Detect which cell encompasses the target text, then output its [x, y] center coordinate. 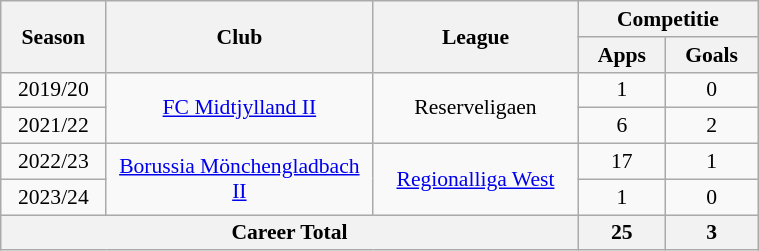
Season [54, 36]
2021/22 [54, 126]
Regionalliga West [476, 180]
Borussia Mönchengladbach II [240, 180]
Goals [711, 55]
2019/20 [54, 90]
Competitie [668, 19]
FC Midtjylland II [240, 108]
2022/23 [54, 162]
League [476, 36]
25 [622, 233]
6 [622, 126]
2 [711, 126]
Career Total [290, 233]
Reserveligaen [476, 108]
17 [622, 162]
3 [711, 233]
2023/24 [54, 197]
Apps [622, 55]
Club [240, 36]
